Pinpoint the cell where the given text exists, returning its (x, y) midpoint coordinate. 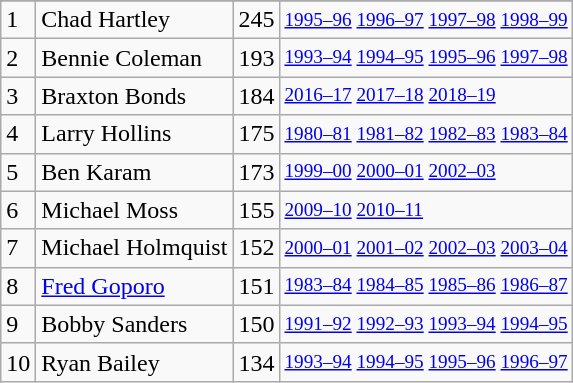
3 (18, 96)
1 (18, 20)
5 (18, 172)
Michael Holmquist (134, 248)
134 (256, 362)
Fred Goporo (134, 286)
1980–81 1981–82 1982–83 1983–84 (426, 134)
2009–10 2010–11 (426, 210)
10 (18, 362)
2 (18, 58)
6 (18, 210)
Chad Hartley (134, 20)
173 (256, 172)
184 (256, 96)
175 (256, 134)
1995–96 1996–97 1997–98 1998–99 (426, 20)
7 (18, 248)
1993–94 1994–95 1995–96 1997–98 (426, 58)
Ben Karam (134, 172)
Michael Moss (134, 210)
8 (18, 286)
193 (256, 58)
2016–17 2017–18 2018–19 (426, 96)
151 (256, 286)
1993–94 1994–95 1995–96 1996–97 (426, 362)
2000–01 2001–02 2002–03 2003–04 (426, 248)
9 (18, 324)
Larry Hollins (134, 134)
245 (256, 20)
1999–00 2000–01 2002–03 (426, 172)
155 (256, 210)
Braxton Bonds (134, 96)
1991–92 1992–93 1993–94 1994–95 (426, 324)
Bennie Coleman (134, 58)
150 (256, 324)
4 (18, 134)
1983–84 1984–85 1985–86 1986–87 (426, 286)
152 (256, 248)
Ryan Bailey (134, 362)
Bobby Sanders (134, 324)
